Provide the [X, Y] coordinate of the cell's center where the given text is located.  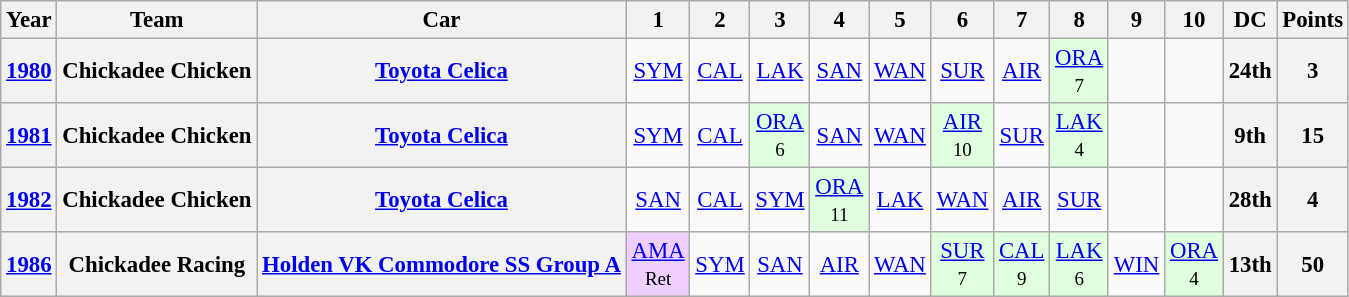
Car [442, 20]
7 [1022, 20]
6 [962, 20]
SUR7 [962, 264]
AMARet [658, 264]
Points [1312, 20]
ORA11 [840, 200]
ORA7 [1080, 72]
15 [1312, 136]
1986 [29, 264]
LAK6 [1080, 264]
1 [658, 20]
LAK4 [1080, 136]
5 [900, 20]
10 [1194, 20]
9 [1136, 20]
1982 [29, 200]
Team [157, 20]
Year [29, 20]
24th [1250, 72]
ORA6 [780, 136]
28th [1250, 200]
AIR10 [962, 136]
DC [1250, 20]
Holden VK Commodore SS Group A [442, 264]
1981 [29, 136]
WIN [1136, 264]
50 [1312, 264]
8 [1080, 20]
Chickadee Racing [157, 264]
ORA4 [1194, 264]
1980 [29, 72]
9th [1250, 136]
CAL9 [1022, 264]
2 [720, 20]
13th [1250, 264]
